Extract the [x, y] coordinate from the center of the cell holding the provided text.  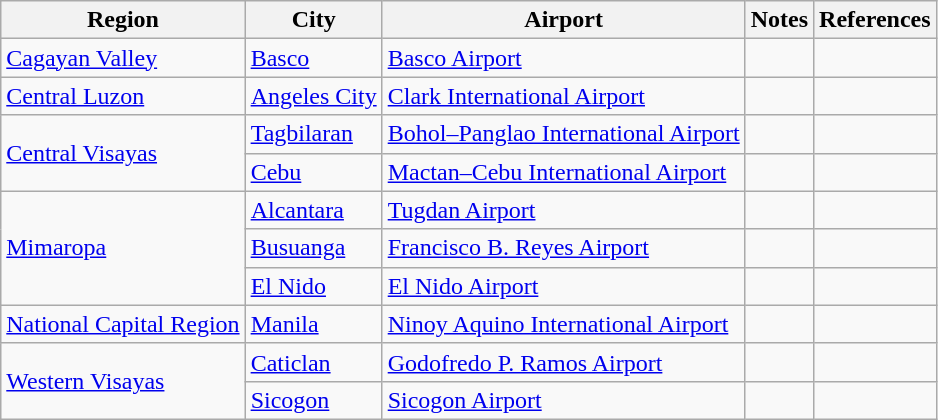
Tugdan Airport [564, 210]
Francisco B. Reyes Airport [564, 248]
Notes [779, 20]
Sicogon [314, 400]
Mactan–Cebu International Airport [564, 172]
Caticlan [314, 362]
Central Visayas [123, 153]
Airport [564, 20]
Ninoy Aquino International Airport [564, 324]
Region [123, 20]
City [314, 20]
Basco [314, 58]
Cebu [314, 172]
Basco Airport [564, 58]
Central Luzon [123, 96]
Busuanga [314, 248]
Sicogon Airport [564, 400]
Alcantara [314, 210]
References [876, 20]
Tagbilaran [314, 134]
El Nido Airport [564, 286]
Clark International Airport [564, 96]
Angeles City [314, 96]
Godofredo P. Ramos Airport [564, 362]
National Capital Region [123, 324]
Mimaropa [123, 248]
El Nido [314, 286]
Manila [314, 324]
Bohol–Panglao International Airport [564, 134]
Western Visayas [123, 381]
Cagayan Valley [123, 58]
